Provide the [X, Y] coordinate of the cell's center where the given text is located.  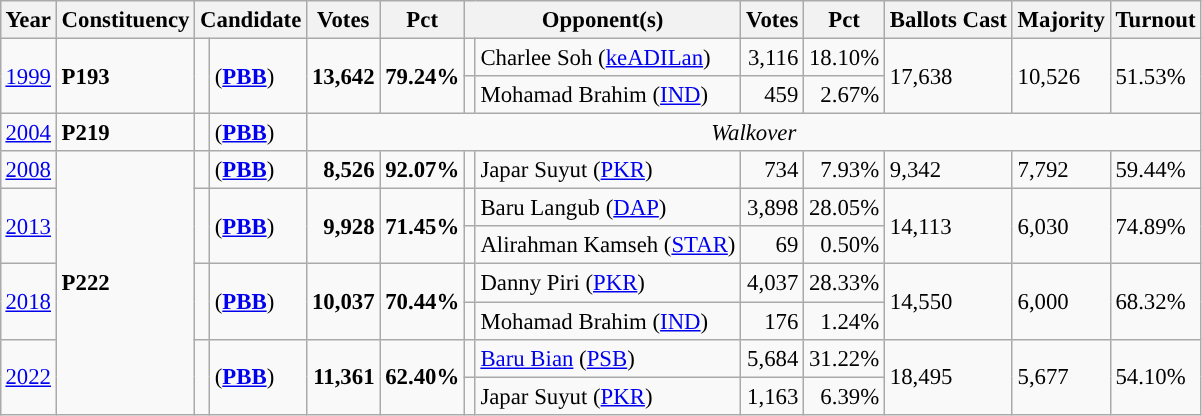
2022 [28, 376]
Walkover [754, 133]
459 [772, 95]
8,526 [344, 170]
28.05% [844, 208]
14,113 [949, 226]
68.32% [1156, 302]
2008 [28, 170]
70.44% [422, 302]
2018 [28, 302]
176 [772, 321]
3,898 [772, 208]
10,526 [1061, 76]
31.22% [844, 358]
7.93% [844, 170]
3,116 [772, 57]
Year [28, 20]
0.50% [844, 245]
9,928 [344, 226]
Majority [1061, 20]
71.45% [422, 226]
2013 [28, 226]
51.53% [1156, 76]
Constituency [125, 20]
734 [772, 170]
Turnout [1156, 20]
1,163 [772, 396]
Opponent(s) [602, 20]
74.89% [1156, 226]
10,037 [344, 302]
18,495 [949, 376]
6,000 [1061, 302]
Baru Bian (PSB) [608, 358]
69 [772, 245]
2.67% [844, 95]
62.40% [422, 376]
7,792 [1061, 170]
13,642 [344, 76]
1.24% [844, 321]
28.33% [844, 283]
1999 [28, 76]
Charlee Soh (keADILan) [608, 57]
Danny Piri (PKR) [608, 283]
P193 [125, 76]
5,684 [772, 358]
14,550 [949, 302]
11,361 [344, 376]
Baru Langub (DAP) [608, 208]
92.07% [422, 170]
2004 [28, 133]
Candidate [251, 20]
6,030 [1061, 226]
59.44% [1156, 170]
P219 [125, 133]
17,638 [949, 76]
79.24% [422, 76]
9,342 [949, 170]
P222 [125, 282]
4,037 [772, 283]
Ballots Cast [949, 20]
54.10% [1156, 376]
6.39% [844, 396]
18.10% [844, 57]
5,677 [1061, 376]
Alirahman Kamseh (STAR) [608, 245]
